Return the (x, y) coordinate for the center point of the cell that contains the specified text.  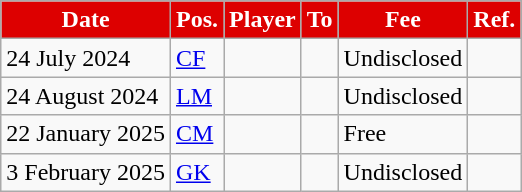
To (320, 20)
Date (86, 20)
Ref. (494, 20)
Player (263, 20)
Pos. (196, 20)
Free (403, 134)
CF (196, 58)
22 January 2025 (86, 134)
GK (196, 172)
LM (196, 96)
24 July 2024 (86, 58)
3 February 2025 (86, 172)
Fee (403, 20)
CM (196, 134)
24 August 2024 (86, 96)
